Detect which cell encompasses the target text, then output its (X, Y) center coordinate. 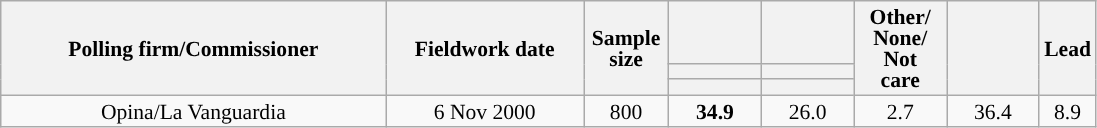
34.9 (716, 110)
36.4 (992, 110)
8.9 (1068, 110)
Sample size (626, 48)
Lead (1068, 48)
Other/None/Notcare (900, 48)
Fieldwork date (485, 48)
6 Nov 2000 (485, 110)
2.7 (900, 110)
26.0 (808, 110)
Polling firm/Commissioner (194, 48)
Opina/La Vanguardia (194, 110)
800 (626, 110)
